Determine the (X, Y) coordinate at the center of the cell enclosing the given text.  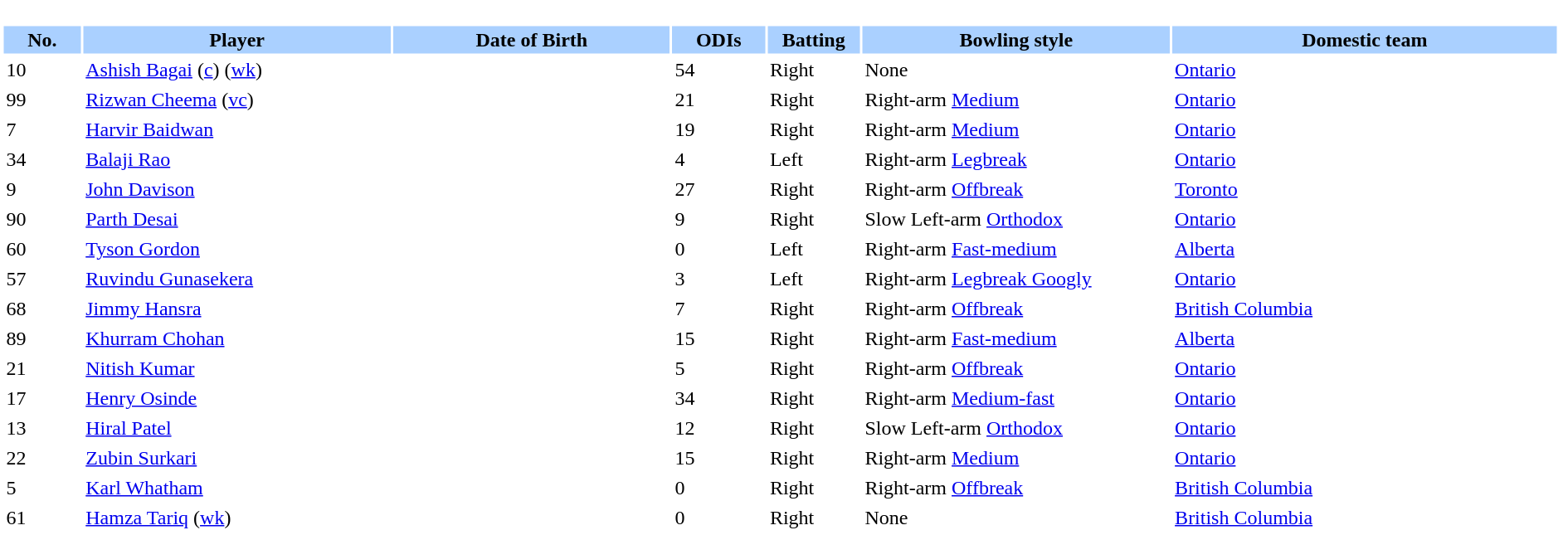
13 (41, 428)
Hamza Tariq (wk) (237, 518)
90 (41, 219)
Hiral Patel (237, 428)
12 (718, 428)
ODIs (718, 40)
54 (718, 70)
Henry Osinde (237, 398)
22 (41, 458)
Right-arm Legbreak (1015, 159)
61 (41, 518)
4 (718, 159)
Karl Whatham (237, 488)
68 (41, 309)
Nitish Kumar (237, 368)
19 (718, 129)
60 (41, 249)
Player (237, 40)
Batting (813, 40)
Ruvindu Gunasekera (237, 279)
Harvir Baidwan (237, 129)
No. (41, 40)
Domestic team (1364, 40)
57 (41, 279)
Toronto (1364, 189)
10 (41, 70)
Right-arm Legbreak Googly (1015, 279)
99 (41, 100)
Ashish Bagai (c) (wk) (237, 70)
27 (718, 189)
Zubin Surkari (237, 458)
Khurram Chohan (237, 338)
John Davison (237, 189)
89 (41, 338)
17 (41, 398)
Rizwan Cheema (vc) (237, 100)
Balaji Rao (237, 159)
Date of Birth (532, 40)
Bowling style (1015, 40)
Right-arm Medium-fast (1015, 398)
Parth Desai (237, 219)
Tyson Gordon (237, 249)
3 (718, 279)
Jimmy Hansra (237, 309)
